Return (x, y) of the center of cell containing provided text 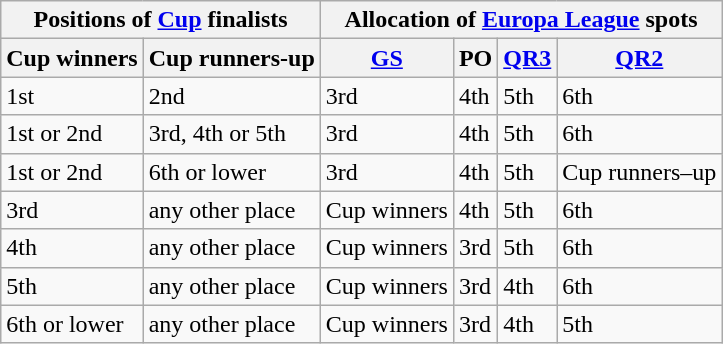
Cup runners-up (232, 58)
3rd, 4th or 5th (232, 134)
PO (475, 58)
QR3 (528, 58)
Positions of Cup finalists (161, 20)
Allocation of Europa League spots (521, 20)
GS (386, 58)
2nd (232, 96)
Cup runners–up (640, 172)
QR2 (640, 58)
1st (72, 96)
